Identify which cell holds the provided text, then report its (x, y) central coordinate. 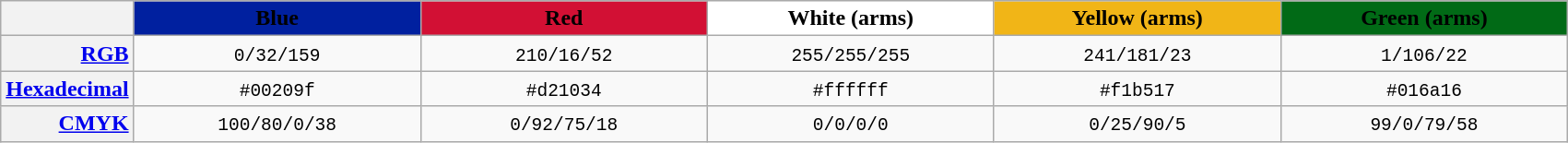
0/25/90/5 (1138, 124)
Green (arms) (1423, 18)
0/92/75/18 (564, 124)
Red (564, 18)
#016a16 (1423, 89)
0/32/159 (277, 54)
CMYK (67, 124)
RGB (67, 54)
#d21034 (564, 89)
100/80/0/38 (277, 124)
Yellow (arms) (1138, 18)
99/0/79/58 (1423, 124)
#f1b517 (1138, 89)
White (arms) (850, 18)
Blue (277, 18)
1/106/22 (1423, 54)
#ffffff (850, 89)
210/16/52 (564, 54)
0/0/0/0 (850, 124)
#00209f (277, 89)
241/181/23 (1138, 54)
Hexadecimal (67, 89)
255/255/255 (850, 54)
